Determine the (x, y) coordinate at the center of the cell enclosing the given text.  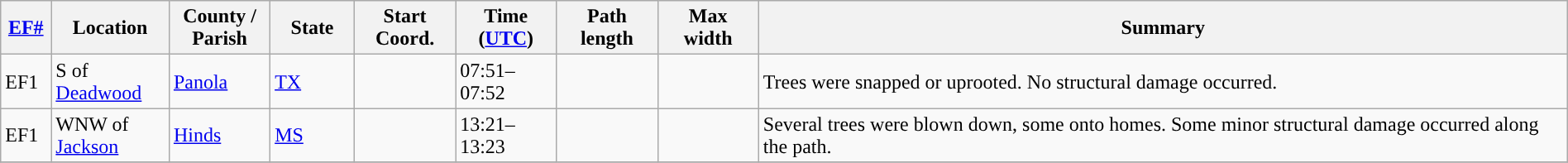
TX (313, 81)
Start Coord. (404, 28)
Panola (219, 81)
Several trees were blown down, some onto homes. Some minor structural damage occurred along the path. (1163, 136)
County / Parish (219, 28)
Max width (708, 28)
State (313, 28)
Hinds (219, 136)
WNW of Jackson (111, 136)
EF# (26, 28)
S of Deadwood (111, 81)
13:21–13:23 (506, 136)
Time (UTC) (506, 28)
MS (313, 136)
Trees were snapped or uprooted. No structural damage occurred. (1163, 81)
Summary (1163, 28)
Path length (607, 28)
07:51–07:52 (506, 81)
Location (111, 28)
